From the cell containing the given text, extract its center point as [X, Y] coordinate. 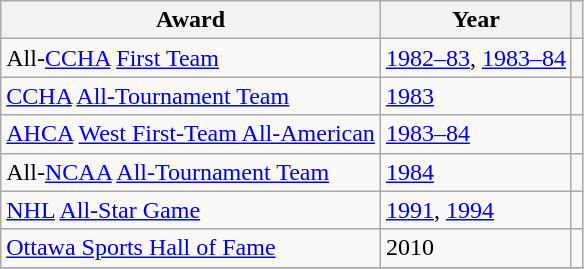
1983 [476, 96]
1984 [476, 172]
1982–83, 1983–84 [476, 58]
1991, 1994 [476, 210]
Award [191, 20]
1983–84 [476, 134]
All-CCHA First Team [191, 58]
CCHA All-Tournament Team [191, 96]
NHL All-Star Game [191, 210]
AHCA West First-Team All-American [191, 134]
Ottawa Sports Hall of Fame [191, 248]
Year [476, 20]
2010 [476, 248]
All-NCAA All-Tournament Team [191, 172]
